Capture the cell that displays the provided text and extract its (x, y) central coordinate. 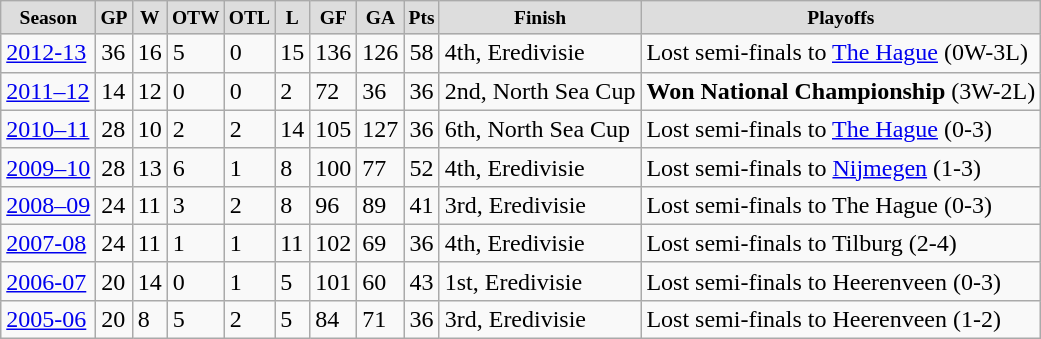
3 (196, 205)
GA (380, 18)
126 (380, 53)
Won National Championship (3W-2L) (841, 91)
100 (334, 167)
2006-07 (48, 281)
58 (422, 53)
2010–11 (48, 129)
60 (380, 281)
89 (380, 205)
2nd, North Sea Cup (540, 91)
2007-08 (48, 243)
96 (334, 205)
77 (380, 167)
Playoffs (841, 18)
Lost semi-finals to Heerenveen (1-2) (841, 319)
16 (150, 53)
2009–10 (48, 167)
2012-13 (48, 53)
6 (196, 167)
72 (334, 91)
Finish (540, 18)
127 (380, 129)
84 (334, 319)
2005-06 (48, 319)
OTL (249, 18)
41 (422, 205)
2008–09 (48, 205)
6th, North Sea Cup (540, 129)
12 (150, 91)
1st, Eredivisie (540, 281)
GP (114, 18)
2011–12 (48, 91)
69 (380, 243)
102 (334, 243)
13 (150, 167)
Lost semi-finals to Heerenveen (0-3) (841, 281)
136 (334, 53)
Season (48, 18)
OTW (196, 18)
105 (334, 129)
Lost semi-finals to Tilburg (2-4) (841, 243)
Lost semi-finals to The Hague (0W-3L) (841, 53)
10 (150, 129)
GF (334, 18)
71 (380, 319)
L (292, 18)
43 (422, 281)
52 (422, 167)
W (150, 18)
15 (292, 53)
Pts (422, 18)
Lost semi-finals to Nijmegen (1-3) (841, 167)
101 (334, 281)
